Capture the cell that displays the provided text and extract its [x, y] central coordinate. 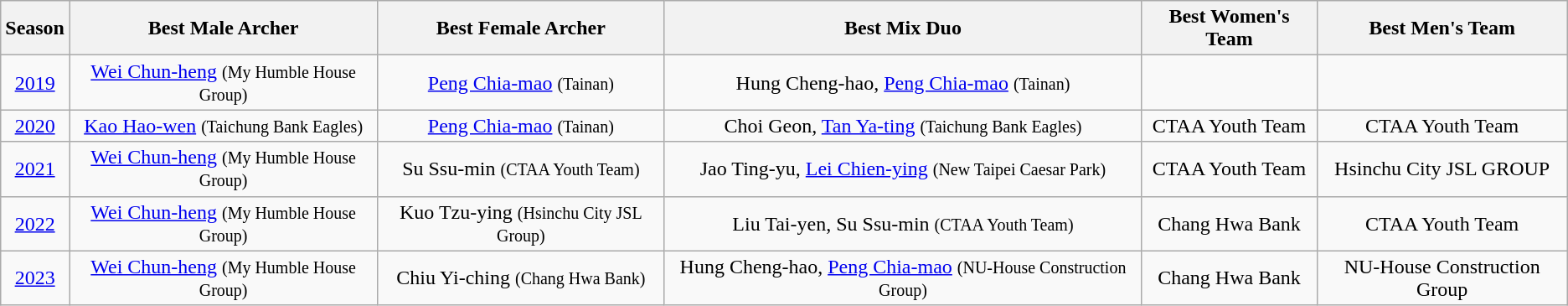
Hung Cheng-hao, Peng Chia-mao (NU-House Construction Group) [903, 278]
Kao Hao-wen (Taichung Bank Eagles) [223, 126]
2021 [35, 169]
Hung Cheng-hao, Peng Chia-mao (Tainan) [903, 82]
2020 [35, 126]
Hsinchu City JSL GROUP [1442, 169]
2022 [35, 223]
NU-House Construction Group [1442, 278]
Su Ssu-min (CTAA Youth Team) [521, 169]
Liu Tai-yen, Su Ssu-min (CTAA Youth Team) [903, 223]
Choi Geon, Tan Ya-ting (Taichung Bank Eagles) [903, 126]
Best Women's Team [1230, 29]
Kuo Tzu-ying (Hsinchu City JSL Group) [521, 223]
2023 [35, 278]
Season [35, 29]
Best Male Archer [223, 29]
Best Men's Team [1442, 29]
2019 [35, 82]
Chiu Yi-ching (Chang Hwa Bank) [521, 278]
Best Mix Duo [903, 29]
Best Female Archer [521, 29]
Jao Ting-yu, Lei Chien-ying (New Taipei Caesar Park) [903, 169]
